From the cell containing the given text, extract its center point as (x, y) coordinate. 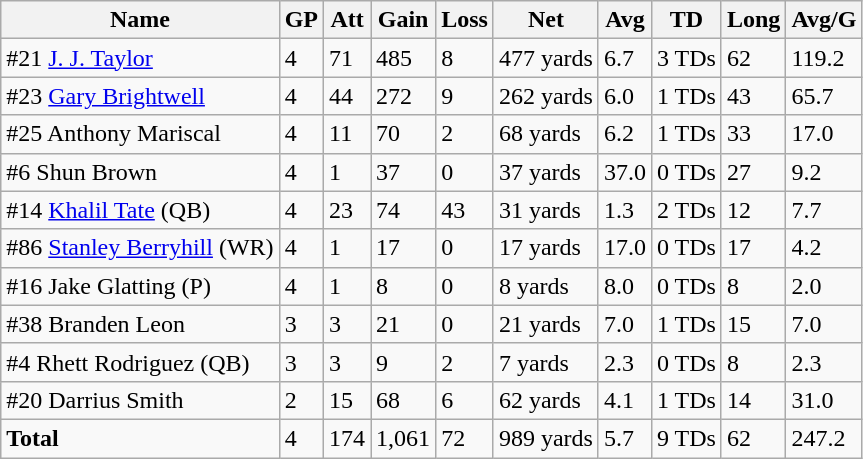
#16 Jake Glatting (P) (140, 286)
7.7 (824, 210)
Avg/G (824, 20)
11 (348, 134)
Long (753, 20)
485 (404, 58)
31 yards (546, 210)
3 TDs (686, 58)
9 TDs (686, 438)
#86 Stanley Berryhill (WR) (140, 248)
Loss (465, 20)
4.2 (824, 248)
37 (404, 172)
2 TDs (686, 210)
#6 Shun Brown (140, 172)
1,061 (404, 438)
Gain (404, 20)
#20 Darrius Smith (140, 400)
GP (301, 20)
33 (753, 134)
8.0 (624, 286)
65.7 (824, 96)
Avg (624, 20)
70 (404, 134)
9.2 (824, 172)
2.0 (824, 286)
262 yards (546, 96)
74 (404, 210)
4.1 (624, 400)
6.2 (624, 134)
68 (404, 400)
14 (753, 400)
477 yards (546, 58)
#4 Rhett Rodriguez (QB) (140, 362)
Total (140, 438)
174 (348, 438)
TD (686, 20)
#14 Khalil Tate (QB) (140, 210)
#25 Anthony Mariscal (140, 134)
#21 J. J. Taylor (140, 58)
21 (404, 324)
Net (546, 20)
7 yards (546, 362)
#23 Gary Brightwell (140, 96)
21 yards (546, 324)
72 (465, 438)
37.0 (624, 172)
8 yards (546, 286)
119.2 (824, 58)
6.0 (624, 96)
37 yards (546, 172)
6 (465, 400)
272 (404, 96)
247.2 (824, 438)
Att (348, 20)
17 yards (546, 248)
23 (348, 210)
#38 Branden Leon (140, 324)
989 yards (546, 438)
5.7 (624, 438)
27 (753, 172)
12 (753, 210)
1.3 (624, 210)
6.7 (624, 58)
Name (140, 20)
62 yards (546, 400)
44 (348, 96)
68 yards (546, 134)
31.0 (824, 400)
71 (348, 58)
